Pinpoint the cell where the given text exists, returning its (x, y) midpoint coordinate. 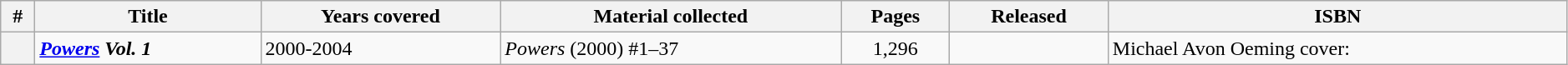
ISBN (1337, 17)
# (18, 17)
Title (148, 17)
Pages (896, 17)
Powers Vol. 1 (148, 48)
Released (1029, 17)
Material collected (671, 17)
2000-2004 (381, 48)
Years covered (381, 17)
Powers (2000) #1–37 (671, 48)
1,296 (896, 48)
Michael Avon Oeming cover: (1337, 48)
